Find where the given text appears and provide that cell's center as [x, y] coordinate. 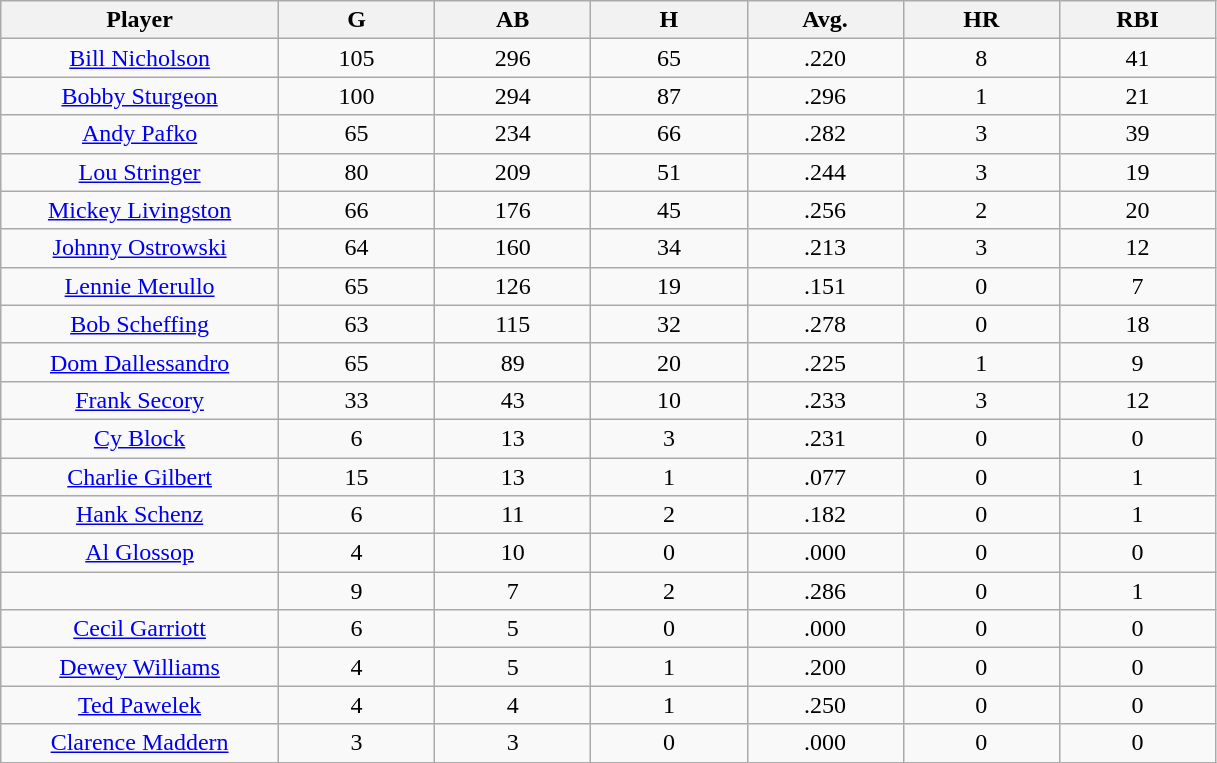
11 [513, 515]
Al Glossop [140, 553]
.231 [825, 438]
87 [669, 96]
.233 [825, 400]
Cecil Garriott [140, 629]
Bobby Sturgeon [140, 96]
Bill Nicholson [140, 58]
HR [981, 20]
80 [356, 172]
.077 [825, 477]
.250 [825, 705]
Ted Pawelek [140, 705]
126 [513, 286]
89 [513, 362]
209 [513, 172]
.151 [825, 286]
.225 [825, 362]
33 [356, 400]
Frank Secory [140, 400]
.213 [825, 248]
Charlie Gilbert [140, 477]
.182 [825, 515]
294 [513, 96]
105 [356, 58]
.296 [825, 96]
234 [513, 134]
AB [513, 20]
.286 [825, 591]
.282 [825, 134]
Andy Pafko [140, 134]
G [356, 20]
45 [669, 210]
18 [1137, 324]
41 [1137, 58]
H [669, 20]
Avg. [825, 20]
Bob Scheffing [140, 324]
Johnny Ostrowski [140, 248]
Cy Block [140, 438]
39 [1137, 134]
296 [513, 58]
8 [981, 58]
176 [513, 210]
34 [669, 248]
160 [513, 248]
43 [513, 400]
64 [356, 248]
Mickey Livingston [140, 210]
21 [1137, 96]
63 [356, 324]
Player [140, 20]
32 [669, 324]
Lennie Merullo [140, 286]
100 [356, 96]
.200 [825, 667]
Dom Dallessandro [140, 362]
115 [513, 324]
.256 [825, 210]
RBI [1137, 20]
51 [669, 172]
Dewey Williams [140, 667]
Lou Stringer [140, 172]
15 [356, 477]
.278 [825, 324]
Hank Schenz [140, 515]
Clarence Maddern [140, 743]
.220 [825, 58]
.244 [825, 172]
